From the cell containing the given text, extract its center point as [X, Y] coordinate. 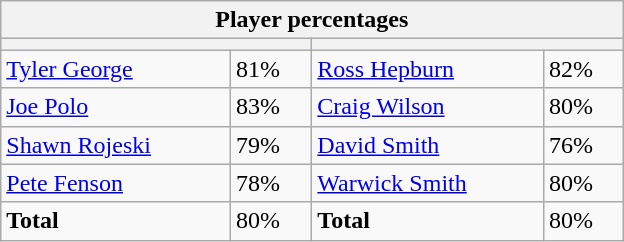
79% [272, 145]
Player percentages [312, 20]
Ross Hepburn [428, 69]
81% [272, 69]
Pete Fenson [116, 183]
83% [272, 107]
78% [272, 183]
David Smith [428, 145]
Joe Polo [116, 107]
Shawn Rojeski [116, 145]
Warwick Smith [428, 183]
82% [582, 69]
Tyler George [116, 69]
Craig Wilson [428, 107]
76% [582, 145]
